Return (x, y) of the center of cell containing provided text 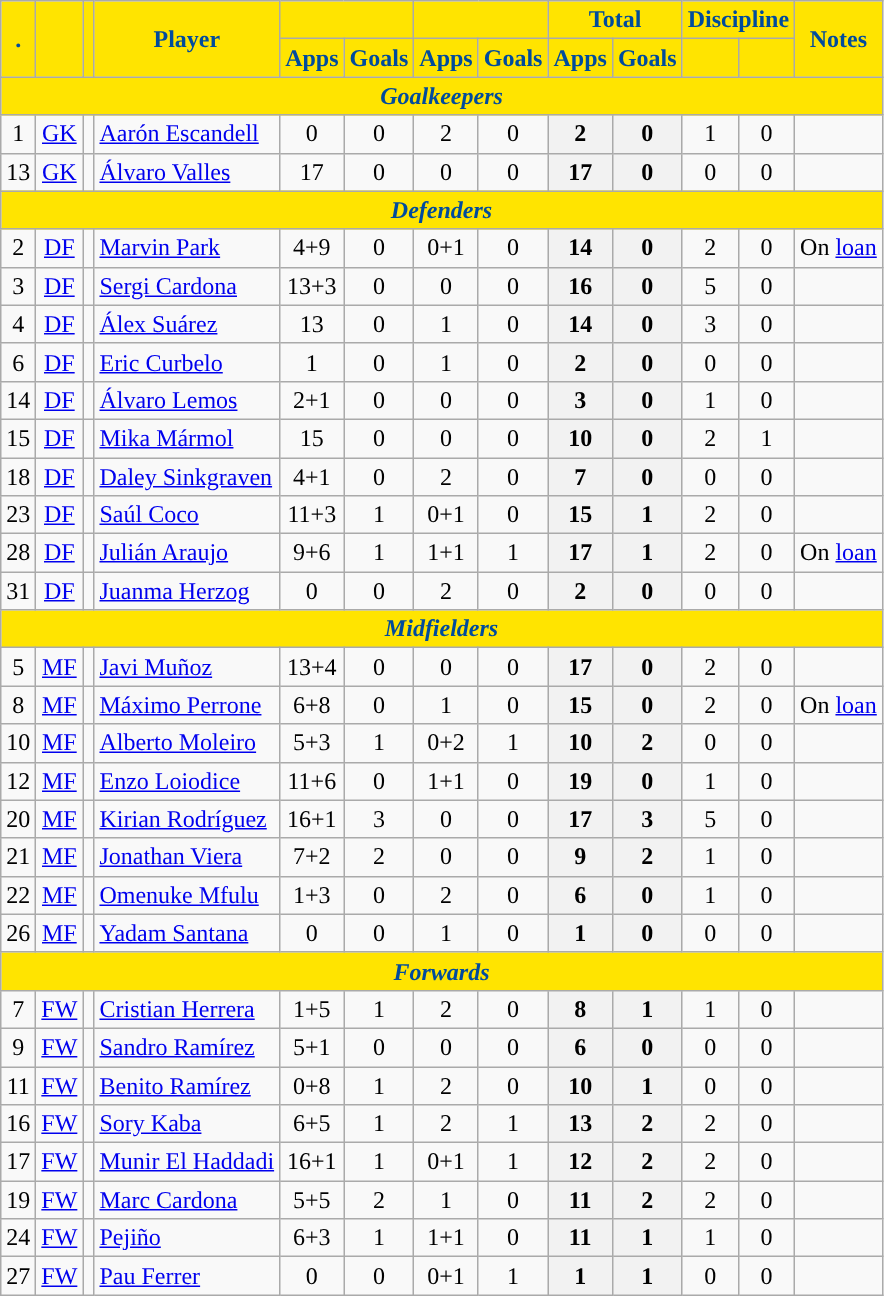
13+3 (312, 286)
4 (18, 324)
Discipline (738, 20)
Midfielders (442, 629)
7+2 (312, 857)
1+3 (312, 895)
5+3 (312, 743)
23 (18, 515)
Sory Kaba (187, 1124)
6+5 (312, 1124)
Pau Ferrer (187, 1276)
Notes (839, 39)
Máximo Perrone (187, 705)
5+1 (312, 1047)
Marvin Park (187, 248)
4+1 (312, 477)
0+8 (312, 1085)
Eric Curbelo (187, 362)
Juanma Herzog (187, 591)
Total (615, 20)
Sergi Cardona (187, 286)
4+9 (312, 248)
26 (18, 933)
27 (18, 1276)
Álvaro Lemos (187, 400)
28 (18, 553)
Sandro Ramírez (187, 1047)
5+5 (312, 1200)
Aarón Escandell (187, 134)
Benito Ramírez (187, 1085)
Pejiño (187, 1238)
Jonathan Viera (187, 857)
Cristian Herrera (187, 1009)
Kirian Rodríguez (187, 819)
Julián Araujo (187, 553)
Marc Cardona (187, 1200)
Omenuke Mfulu (187, 895)
Alberto Moleiro (187, 743)
Munir El Haddadi (187, 1162)
20 (18, 819)
6+3 (312, 1238)
18 (18, 477)
Yadam Santana (187, 933)
2+1 (312, 400)
1+5 (312, 1009)
22 (18, 895)
Goalkeepers (442, 96)
21 (18, 857)
. (18, 39)
Saúl Coco (187, 515)
Daley Sinkgraven (187, 477)
Álex Suárez (187, 324)
Enzo Loiodice (187, 781)
11+6 (312, 781)
Forwards (442, 971)
0+2 (446, 743)
24 (18, 1238)
Javi Muñoz (187, 667)
9+6 (312, 553)
Álvaro Valles (187, 172)
11+3 (312, 515)
31 (18, 591)
Defenders (442, 210)
Player (187, 39)
Mika Mármol (187, 438)
6+8 (312, 705)
13+4 (312, 667)
